Scan for the cell matching the given text and deliver its [X, Y] coordinate at center. 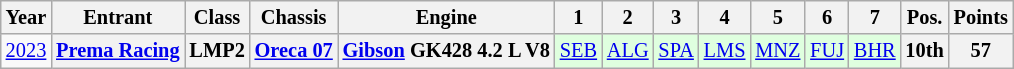
Gibson GK428 4.2 L V8 [446, 51]
Entrant [118, 17]
Points [981, 17]
LMP2 [216, 51]
Engine [446, 17]
BHR [875, 51]
ALG [628, 51]
3 [676, 17]
LMS [725, 51]
10th [925, 51]
Class [216, 17]
57 [981, 51]
MNZ [778, 51]
5 [778, 17]
2023 [26, 51]
Pos. [925, 17]
6 [827, 17]
SPA [676, 51]
Oreca 07 [294, 51]
7 [875, 17]
FUJ [827, 51]
Year [26, 17]
Chassis [294, 17]
4 [725, 17]
1 [578, 17]
Prema Racing [118, 51]
SEB [578, 51]
2 [628, 17]
